For the text-containing cell, return its midpoint in [X, Y] coordinate format. 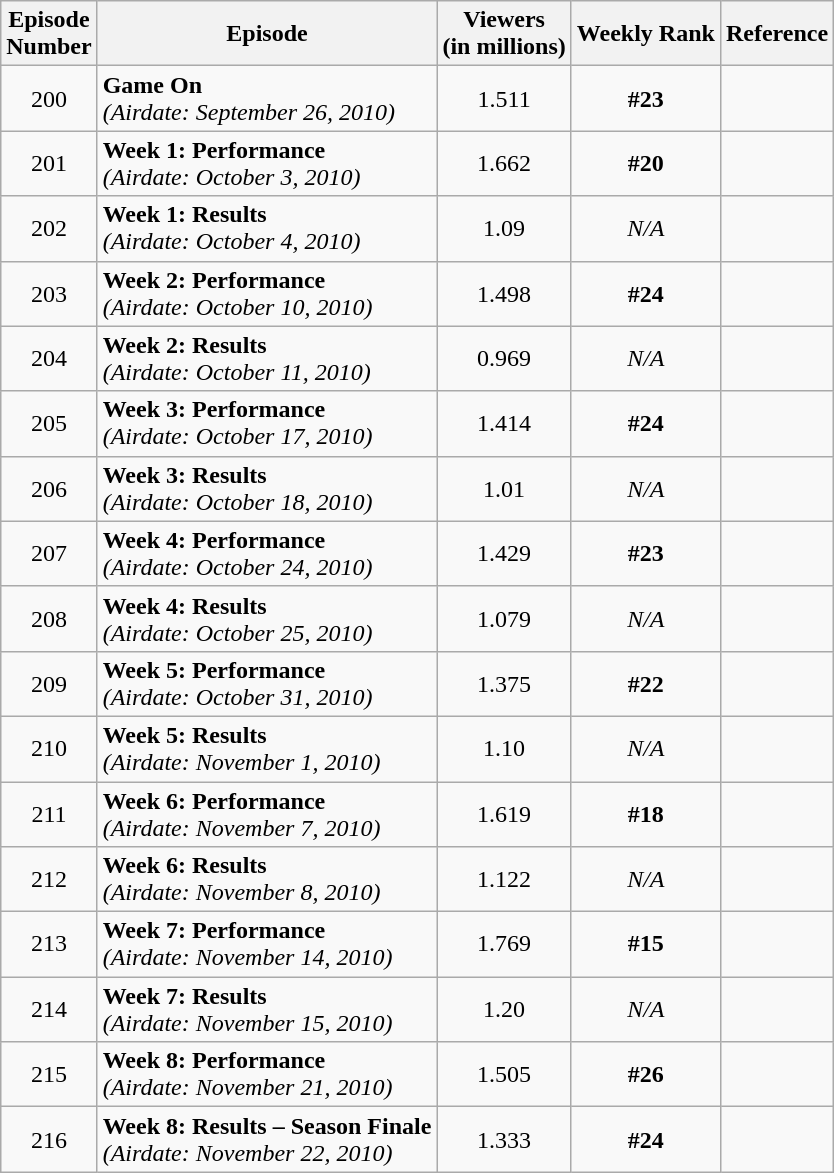
Week 2: Performance (Airdate: October 10, 2010) [267, 294]
Week 6: Results (Airdate: November 8, 2010) [267, 880]
Week 1: Performance (Airdate: October 3, 2010) [267, 164]
1.079 [504, 618]
EpisodeNumber [49, 34]
1.375 [504, 684]
204 [49, 358]
212 [49, 880]
200 [49, 98]
202 [49, 228]
208 [49, 618]
Week 3: Results (Airdate: October 18, 2010) [267, 488]
1.769 [504, 944]
Week 2: Results (Airdate: October 11, 2010) [267, 358]
#18 [646, 814]
Week 4: Performance (Airdate: October 24, 2010) [267, 554]
0.969 [504, 358]
1.01 [504, 488]
209 [49, 684]
Week 8: Results – Season Finale (Airdate: November 22, 2010) [267, 1140]
210 [49, 748]
1.429 [504, 554]
214 [49, 1010]
1.333 [504, 1140]
1.505 [504, 1074]
206 [49, 488]
1.662 [504, 164]
216 [49, 1140]
1.122 [504, 880]
Reference [776, 34]
1.414 [504, 424]
Game On (Airdate: September 26, 2010) [267, 98]
Viewers(in millions) [504, 34]
207 [49, 554]
Week 6: Performance (Airdate: November 7, 2010) [267, 814]
Weekly Rank [646, 34]
Week 7: Results (Airdate: November 15, 2010) [267, 1010]
1.619 [504, 814]
1.498 [504, 294]
Week 4: Results (Airdate: October 25, 2010) [267, 618]
Week 8: Performance (Airdate: November 21, 2010) [267, 1074]
Week 3: Performance (Airdate: October 17, 2010) [267, 424]
#20 [646, 164]
Week 5: Performance (Airdate: October 31, 2010) [267, 684]
#22 [646, 684]
203 [49, 294]
Week 5: Results (Airdate: November 1, 2010) [267, 748]
211 [49, 814]
1.09 [504, 228]
205 [49, 424]
#15 [646, 944]
Week 1: Results (Airdate: October 4, 2010) [267, 228]
1.20 [504, 1010]
201 [49, 164]
213 [49, 944]
Episode [267, 34]
215 [49, 1074]
1.10 [504, 748]
1.511 [504, 98]
Week 7: Performance (Airdate: November 14, 2010) [267, 944]
#26 [646, 1074]
